Output the (X, Y) coordinate of the center of the cell containing the given text.  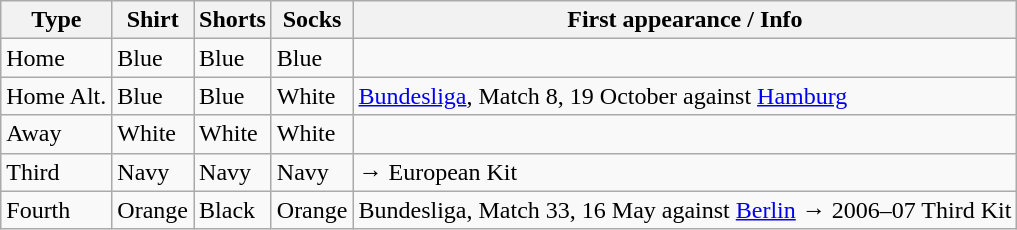
Bundesliga, Match 8, 19 October against Hamburg (685, 96)
Fourth (56, 210)
Bundesliga, Match 33, 16 May against Berlin → 2006–07 Third Kit (685, 210)
Home (56, 58)
Third (56, 172)
First appearance / Info (685, 20)
Home Alt. (56, 96)
Shirt (153, 20)
→ European Kit (685, 172)
Away (56, 134)
Black (233, 210)
Type (56, 20)
Shorts (233, 20)
Socks (312, 20)
